For the text-containing cell, return its midpoint in [x, y] coordinate format. 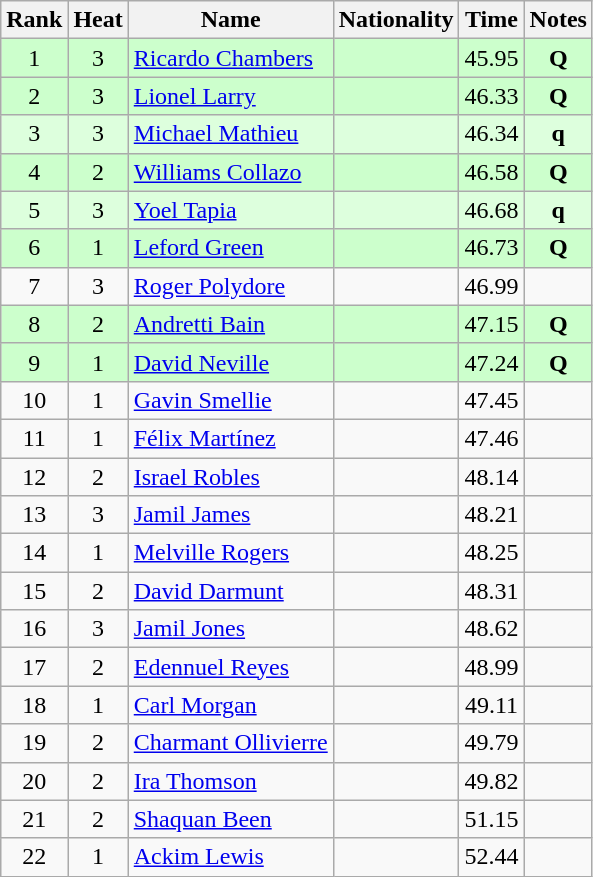
48.25 [492, 553]
Ackim Lewis [230, 857]
51.15 [492, 819]
Gavin Smellie [230, 400]
Edennuel Reyes [230, 667]
48.21 [492, 515]
Israel Robles [230, 477]
14 [34, 553]
47.15 [492, 324]
Lionel Larry [230, 96]
48.99 [492, 667]
9 [34, 362]
48.62 [492, 629]
49.82 [492, 781]
Melville Rogers [230, 553]
48.14 [492, 477]
21 [34, 819]
4 [34, 172]
47.46 [492, 438]
46.34 [492, 134]
46.73 [492, 248]
52.44 [492, 857]
47.45 [492, 400]
11 [34, 438]
5 [34, 210]
15 [34, 591]
Leford Green [230, 248]
13 [34, 515]
46.58 [492, 172]
Shaquan Been [230, 819]
Félix Martínez [230, 438]
16 [34, 629]
18 [34, 705]
Nationality [396, 20]
David Darmunt [230, 591]
Notes [558, 20]
12 [34, 477]
6 [34, 248]
Ricardo Chambers [230, 58]
Roger Polydore [230, 286]
46.68 [492, 210]
8 [34, 324]
Andretti Bain [230, 324]
Heat [98, 20]
Carl Morgan [230, 705]
17 [34, 667]
7 [34, 286]
22 [34, 857]
47.24 [492, 362]
Rank [34, 20]
48.31 [492, 591]
49.79 [492, 743]
Yoel Tapia [230, 210]
49.11 [492, 705]
Williams Collazo [230, 172]
20 [34, 781]
46.99 [492, 286]
19 [34, 743]
Jamil Jones [230, 629]
Time [492, 20]
Name [230, 20]
Ira Thomson [230, 781]
46.33 [492, 96]
45.95 [492, 58]
10 [34, 400]
Michael Mathieu [230, 134]
David Neville [230, 362]
Jamil James [230, 515]
Charmant Ollivierre [230, 743]
